Determine the (x, y) coordinate at the center of the cell enclosing the given text.  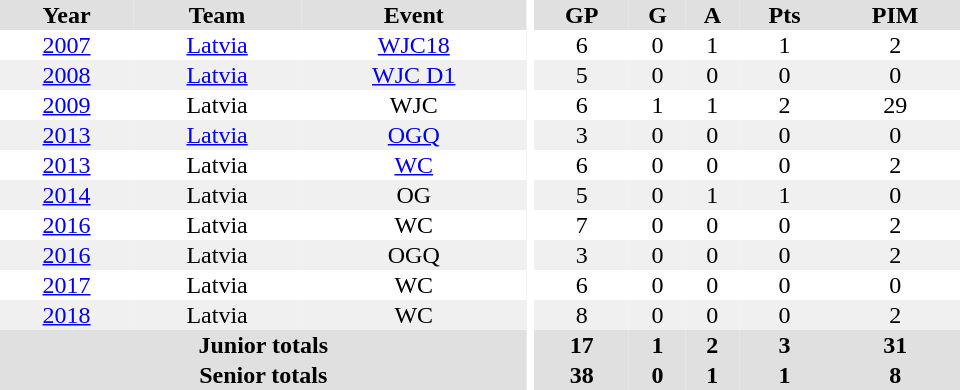
A (712, 15)
17 (582, 345)
WJC18 (414, 45)
2008 (66, 75)
OG (414, 195)
PIM (895, 15)
Senior totals (263, 375)
Pts (784, 15)
Junior totals (263, 345)
38 (582, 375)
2007 (66, 45)
2009 (66, 105)
Event (414, 15)
GP (582, 15)
7 (582, 225)
2017 (66, 285)
G (658, 15)
Team (217, 15)
2018 (66, 315)
Year (66, 15)
WJC D1 (414, 75)
29 (895, 105)
31 (895, 345)
WJC (414, 105)
2014 (66, 195)
